Search for the cell housing the specified text and yield its [X, Y] center coordinate. 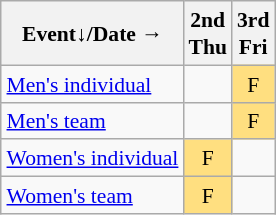
Women's team [92, 194]
Men's individual [92, 84]
Women's individual [92, 158]
Event↓/Date → [92, 33]
Men's team [92, 120]
3rdFri [254, 33]
2ndThu [208, 33]
